Find where the given text appears and provide that cell's center as (x, y) coordinate. 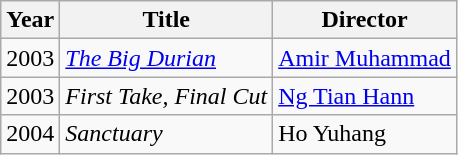
Ho Yuhang (365, 134)
First Take, Final Cut (166, 96)
Year (30, 20)
2004 (30, 134)
Director (365, 20)
Ng Tian Hann (365, 96)
Title (166, 20)
Sanctuary (166, 134)
Amir Muhammad (365, 58)
The Big Durian (166, 58)
